For the text-containing cell, return its midpoint in [X, Y] coordinate format. 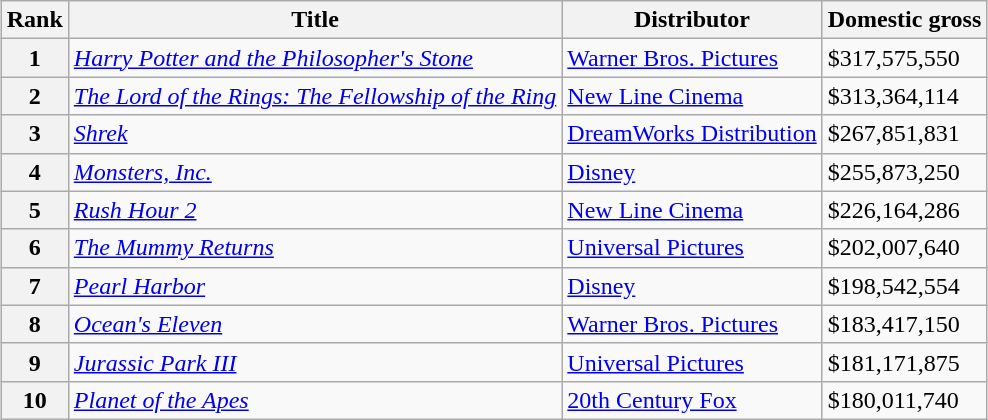
Rank [34, 20]
8 [34, 324]
6 [34, 248]
The Mummy Returns [315, 248]
5 [34, 210]
Ocean's Eleven [315, 324]
$202,007,640 [904, 248]
Distributor [692, 20]
Rush Hour 2 [315, 210]
Title [315, 20]
$183,417,150 [904, 324]
2 [34, 96]
9 [34, 362]
3 [34, 134]
$255,873,250 [904, 172]
4 [34, 172]
$180,011,740 [904, 400]
1 [34, 58]
DreamWorks Distribution [692, 134]
Monsters, Inc. [315, 172]
The Lord of the Rings: The Fellowship of the Ring [315, 96]
$317,575,550 [904, 58]
Pearl Harbor [315, 286]
10 [34, 400]
$267,851,831 [904, 134]
Shrek [315, 134]
20th Century Fox [692, 400]
Jurassic Park III [315, 362]
Domestic gross [904, 20]
7 [34, 286]
$313,364,114 [904, 96]
Harry Potter and the Philosopher's Stone [315, 58]
$198,542,554 [904, 286]
Planet of the Apes [315, 400]
$181,171,875 [904, 362]
$226,164,286 [904, 210]
